Determine the (x, y) coordinate at the center of the cell enclosing the given text.  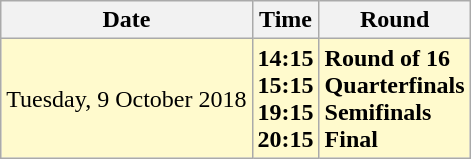
14:1515:1519:1520:15 (286, 98)
Date (126, 20)
Round of 16QuarterfinalsSemifinalsFinal (394, 98)
Time (286, 20)
Round (394, 20)
Tuesday, 9 October 2018 (126, 98)
